Scan for the cell matching the given text and deliver its [x, y] coordinate at center. 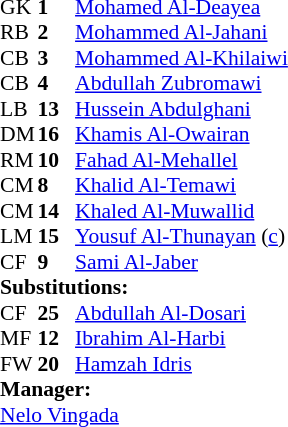
RB [19, 33]
16 [57, 135]
Manager: [144, 389]
Sami Al-Jaber [182, 262]
9 [57, 262]
Fahad Al-Mehallel [182, 160]
LM [19, 237]
DM [19, 135]
13 [57, 109]
3 [57, 58]
Abdullah Zubromawi [182, 83]
Yousuf Al-Thunayan (c) [182, 237]
Substitutions: [144, 287]
15 [57, 237]
20 [57, 364]
RM [19, 160]
8 [57, 185]
Hussein Abdulghani [182, 109]
4 [57, 83]
10 [57, 160]
Hamzah Idris [182, 364]
Khaled Al-Muwallid [182, 211]
14 [57, 211]
Khalid Al-Temawi [182, 185]
Mohammed Al-Khilaiwi [182, 58]
MF [19, 339]
12 [57, 339]
2 [57, 33]
Abdullah Al-Dosari [182, 313]
Mohammed Al-Jahani [182, 33]
FW [19, 364]
LB [19, 109]
Khamis Al-Owairan [182, 135]
25 [57, 313]
Ibrahim Al-Harbi [182, 339]
